Locate the cell with the specified text and output its [X, Y] center coordinate. 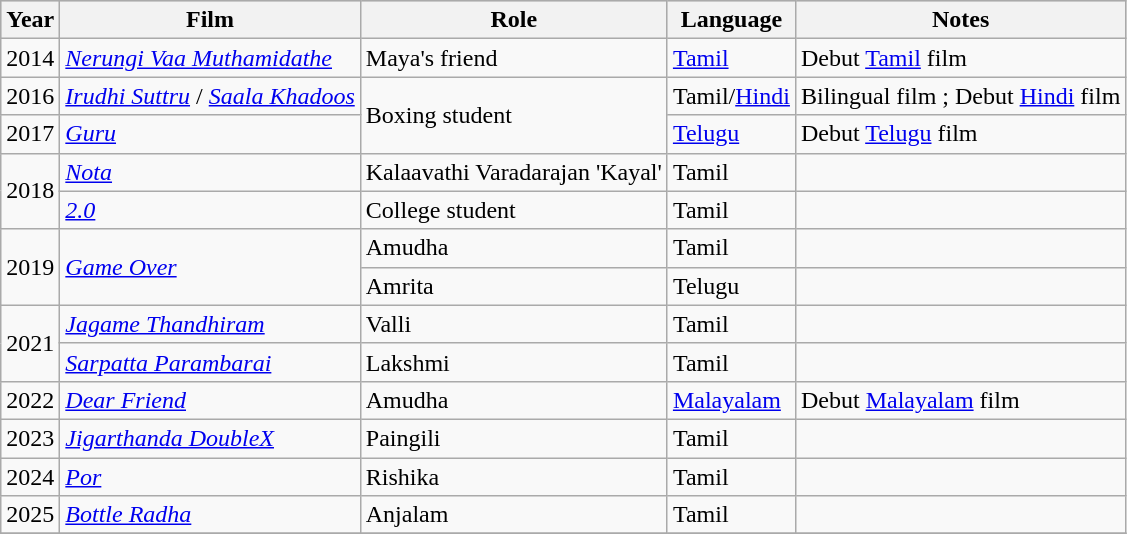
Debut Tamil film [960, 58]
2019 [30, 267]
College student [514, 210]
2023 [30, 438]
Valli [514, 324]
Bottle Radha [210, 515]
2016 [30, 96]
Nota [210, 172]
Kalaavathi Varadarajan 'Kayal' [514, 172]
Nerungi Vaa Muthamidathe [210, 58]
Debut Malayalam film [960, 400]
Jagame Thandhiram [210, 324]
Language [731, 20]
Dear Friend [210, 400]
Guru [210, 134]
Por [210, 477]
2017 [30, 134]
Role [514, 20]
Rishika [514, 477]
Paingili [514, 438]
Tamil/Hindi [731, 96]
2022 [30, 400]
Jigarthanda DoubleX [210, 438]
Game Over [210, 267]
Irudhi Suttru / Saala Khadoos [210, 96]
Film [210, 20]
Maya's friend [514, 58]
Malayalam [731, 400]
2018 [30, 191]
2014 [30, 58]
Notes [960, 20]
Anjalam [514, 515]
Bilingual film ; Debut Hindi film [960, 96]
Lakshmi [514, 362]
Debut Telugu film [960, 134]
2024 [30, 477]
Amrita [514, 286]
2021 [30, 343]
2.0 [210, 210]
Sarpatta Parambarai [210, 362]
2025 [30, 515]
Year [30, 20]
Boxing student [514, 115]
